Determine the (x, y) coordinate at the center of the cell enclosing the given text.  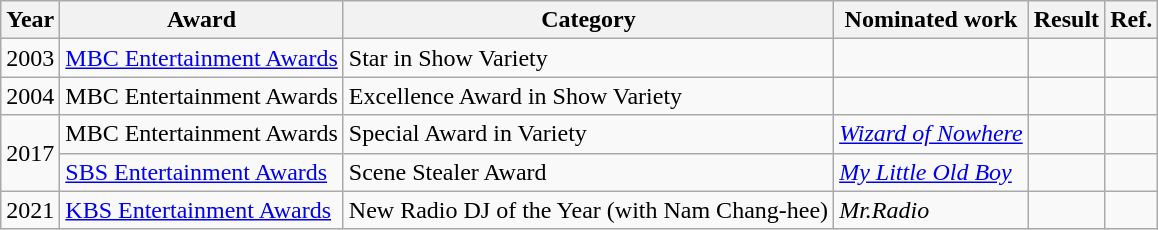
2004 (30, 96)
Year (30, 20)
Excellence Award in Show Variety (588, 96)
2003 (30, 58)
Result (1066, 20)
Scene Stealer Award (588, 172)
Ref. (1132, 20)
KBS Entertainment Awards (202, 210)
New Radio DJ of the Year (with Nam Chang-hee) (588, 210)
2017 (30, 153)
2021 (30, 210)
Star in Show Variety (588, 58)
Category (588, 20)
Mr.Radio (932, 210)
Wizard of Nowhere (932, 134)
SBS Entertainment Awards (202, 172)
Nominated work (932, 20)
Award (202, 20)
Special Award in Variety (588, 134)
My Little Old Boy (932, 172)
